Output the [X, Y] coordinate of the center of the cell containing the given text.  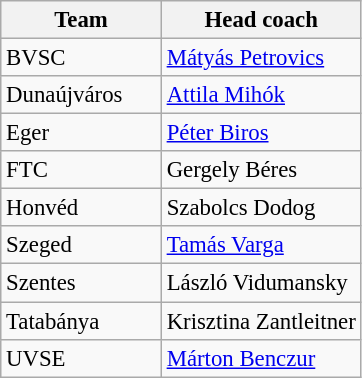
UVSE [82, 358]
BVSC [82, 58]
Gergely Béres [261, 170]
Szeged [82, 245]
Tamás Varga [261, 245]
Krisztina Zantleitner [261, 321]
Dunaújváros [82, 95]
Szabolcs Dodog [261, 208]
Tatabánya [82, 321]
Honvéd [82, 208]
Márton Benczur [261, 358]
Péter Biros [261, 133]
Head coach [261, 20]
Mátyás Petrovics [261, 58]
Attila Mihók [261, 95]
Team [82, 20]
Eger [82, 133]
FTC [82, 170]
László Vidumansky [261, 283]
Szentes [82, 283]
